Identify which cell holds the provided text, then report its (x, y) central coordinate. 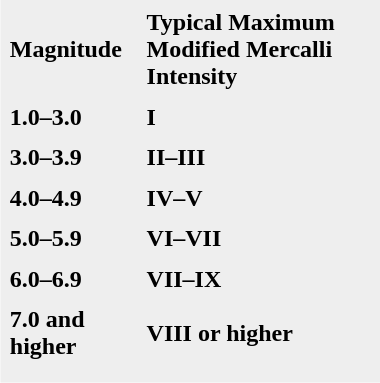
3.0–3.9 (71, 158)
4.0–4.9 (71, 198)
II–III (258, 158)
I (258, 117)
5.0–5.9 (71, 238)
1.0–3.0 (71, 117)
Magnitude (71, 49)
VI–VII (258, 238)
VII–IX (258, 279)
6.0–6.9 (71, 279)
VIII or higher (258, 334)
7.0 and higher (71, 334)
Typical Maximum Modified Mercalli Intensity (258, 49)
IV–V (258, 198)
